Search for the cell housing the specified text and yield its [X, Y] center coordinate. 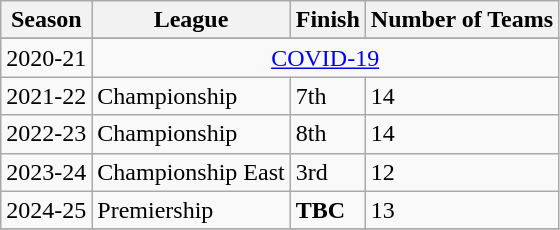
2020-21 [46, 58]
7th [328, 96]
2024-25 [46, 210]
8th [328, 134]
12 [462, 172]
Season [46, 20]
3rd [328, 172]
COVID-19 [326, 58]
Number of Teams [462, 20]
2021-22 [46, 96]
TBC [328, 210]
Finish [328, 20]
2022-23 [46, 134]
League [191, 20]
2023-24 [46, 172]
Championship East [191, 172]
Premiership [191, 210]
13 [462, 210]
